Return (x, y) of the center of cell containing provided text 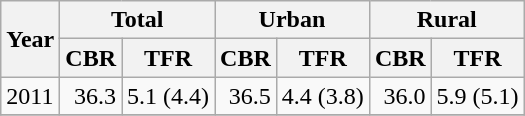
5.9 (5.1) (478, 96)
5.1 (4.4) (168, 96)
Total (138, 20)
4.4 (3.8) (322, 96)
36.3 (91, 96)
2011 (30, 96)
Year (30, 39)
36.5 (246, 96)
Rural (446, 20)
36.0 (400, 96)
Urban (292, 20)
